Find where the given text appears and provide that cell's center as (x, y) coordinate. 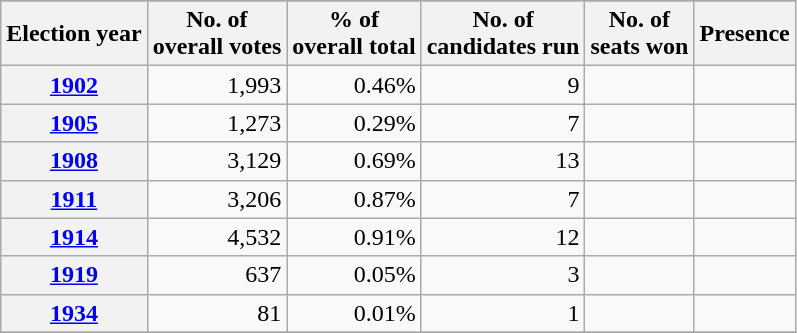
0.87% (354, 199)
1911 (74, 199)
Election year (74, 34)
3,206 (217, 199)
No. ofoverall votes (217, 34)
No. ofseats won (640, 34)
0.91% (354, 237)
1,273 (217, 123)
Presence (744, 34)
1908 (74, 161)
1905 (74, 123)
4,532 (217, 237)
0.46% (354, 85)
9 (503, 85)
1902 (74, 85)
12 (503, 237)
1,993 (217, 85)
1 (503, 313)
637 (217, 275)
13 (503, 161)
3 (503, 275)
81 (217, 313)
0.29% (354, 123)
1934 (74, 313)
0.69% (354, 161)
1919 (74, 275)
1914 (74, 237)
0.05% (354, 275)
No. ofcandidates run (503, 34)
0.01% (354, 313)
% ofoverall total (354, 34)
3,129 (217, 161)
